Pinpoint the cell where the given text exists, returning its (x, y) midpoint coordinate. 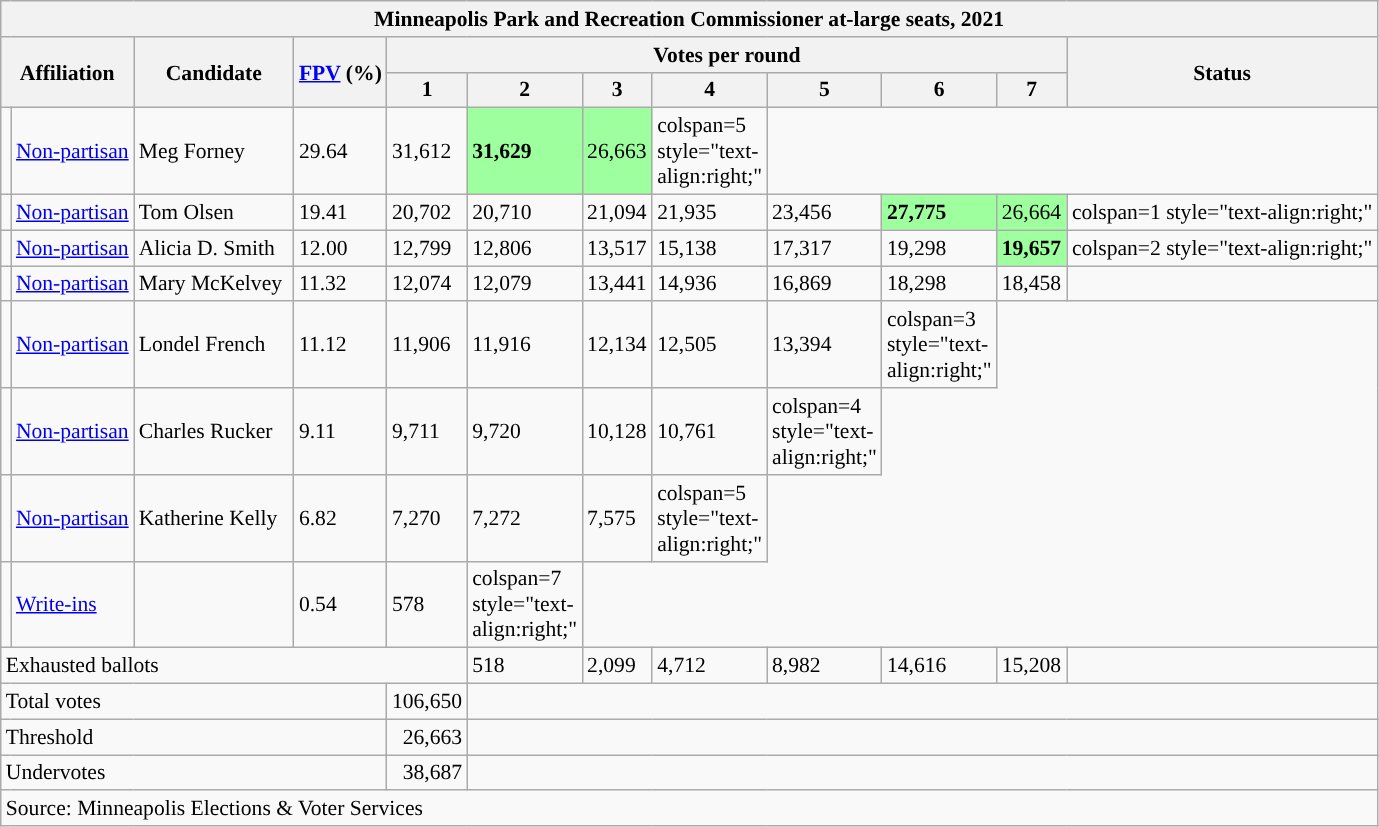
Katherine Kelly (214, 518)
11,916 (524, 346)
15,138 (710, 248)
20,702 (427, 213)
13,394 (824, 346)
12,079 (524, 284)
7,270 (427, 518)
7,272 (524, 518)
Write-ins (72, 604)
Status (1222, 72)
Votes per round (727, 55)
7 (1032, 90)
14,616 (940, 666)
19,298 (940, 248)
23,456 (824, 213)
4 (710, 90)
FPV (%) (340, 72)
5 (824, 90)
Meg Forney (214, 152)
11,906 (427, 346)
19,657 (1032, 248)
Mary McKelvey (214, 284)
Tom Olsen (214, 213)
31,629 (524, 152)
Minneapolis Park and Recreation Commissioner at-large seats, 2021 (690, 19)
10,128 (617, 432)
colspan=2 style="text-align:right;" (1222, 248)
14,936 (710, 284)
Londel French (214, 346)
21,935 (710, 213)
9,711 (427, 432)
1 (427, 90)
Total votes (194, 702)
colspan=1 style="text-align:right;" (1222, 213)
colspan=7 style="text-align:right;" (524, 604)
16,869 (824, 284)
27,775 (940, 213)
Threshold (194, 737)
Alicia D. Smith (214, 248)
29.64 (340, 152)
Charles Rucker (214, 432)
12,799 (427, 248)
Undervotes (194, 773)
12,505 (710, 346)
6.82 (340, 518)
9,720 (524, 432)
18,298 (940, 284)
38,687 (427, 773)
12,134 (617, 346)
21,094 (617, 213)
9.11 (340, 432)
26,664 (1032, 213)
4,712 (710, 666)
12,806 (524, 248)
18,458 (1032, 284)
13,441 (617, 284)
19.41 (340, 213)
3 (617, 90)
11.12 (340, 346)
Affiliation (68, 72)
12.00 (340, 248)
0.54 (340, 604)
colspan=3 style="text-align:right;" (940, 346)
11.32 (340, 284)
106,650 (427, 702)
8,982 (824, 666)
7,575 (617, 518)
Exhausted ballots (234, 666)
15,208 (1032, 666)
17,317 (824, 248)
10,761 (710, 432)
13,517 (617, 248)
2,099 (617, 666)
20,710 (524, 213)
Candidate (214, 72)
578 (427, 604)
31,612 (427, 152)
Source: Minneapolis Elections & Voter Services (690, 809)
colspan=4 style="text-align:right;" (824, 432)
518 (524, 666)
12,074 (427, 284)
6 (940, 90)
2 (524, 90)
